Pinpoint the cell where the given text exists, returning its [x, y] midpoint coordinate. 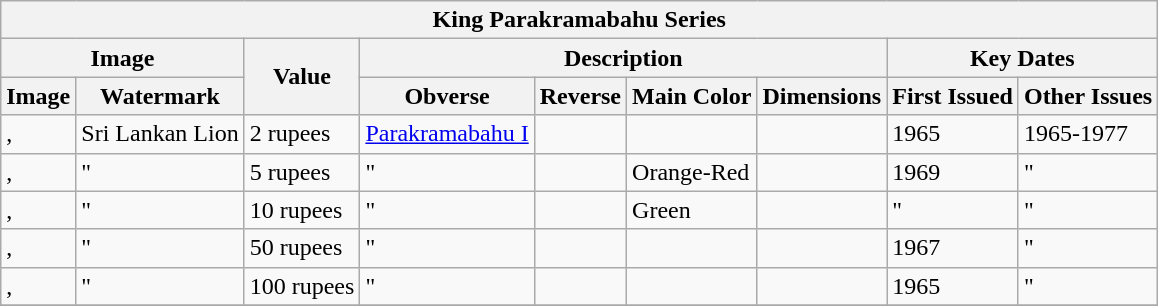
Obverse [447, 96]
Description [624, 58]
10 rupees [302, 210]
Watermark [160, 96]
1969 [953, 172]
First Issued [953, 96]
Key Dates [1022, 58]
Orange-Red [692, 172]
Parakramabahu I [447, 134]
100 rupees [302, 286]
Reverse [580, 96]
Main Color [692, 96]
2 rupees [302, 134]
Green [692, 210]
King Parakramabahu Series [580, 20]
Dimensions [822, 96]
5 rupees [302, 172]
1967 [953, 248]
Other Issues [1088, 96]
Value [302, 77]
1965-1977 [1088, 134]
Sri Lankan Lion [160, 134]
50 rupees [302, 248]
